Return the (x, y) coordinate for the center point of the cell that contains the specified text.  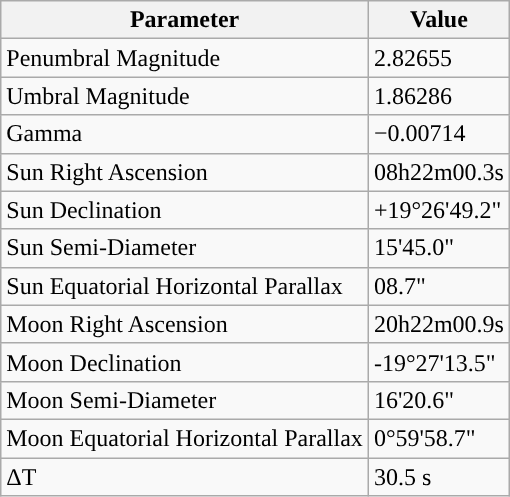
+19°26'49.2" (438, 210)
0°59'58.7" (438, 438)
Umbral Magnitude (185, 96)
1.86286 (438, 96)
Gamma (185, 134)
Moon Semi-Diameter (185, 400)
08.7" (438, 286)
Moon Equatorial Horizontal Parallax (185, 438)
−0.00714 (438, 134)
15'45.0" (438, 248)
Sun Semi-Diameter (185, 248)
20h22m00.9s (438, 324)
Sun Equatorial Horizontal Parallax (185, 286)
Moon Right Ascension (185, 324)
16'20.6" (438, 400)
Moon Declination (185, 362)
ΔT (185, 477)
08h22m00.3s (438, 172)
Value (438, 20)
Sun Declination (185, 210)
Penumbral Magnitude (185, 58)
Parameter (185, 20)
2.82655 (438, 58)
-19°27'13.5" (438, 362)
30.5 s (438, 477)
Sun Right Ascension (185, 172)
